Return the (X, Y) coordinate for the center point of the cell that contains the specified text.  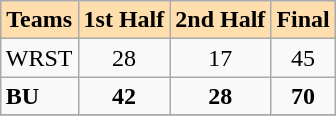
Teams (39, 20)
2nd Half (220, 20)
WRST (39, 58)
70 (303, 96)
BU (39, 96)
42 (124, 96)
17 (220, 58)
45 (303, 58)
Final (303, 20)
1st Half (124, 20)
